Provide the [x, y] coordinate of the cell's center where the given text is located.  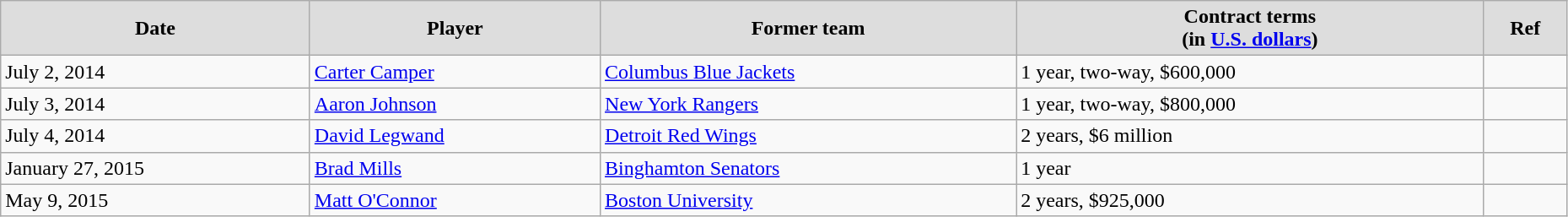
Player [455, 29]
1 year, two-way, $800,000 [1250, 104]
Boston University [808, 200]
July 3, 2014 [155, 104]
Binghamton Senators [808, 168]
Former team [808, 29]
2 years, $6 million [1250, 136]
May 9, 2015 [155, 200]
Ref [1525, 29]
January 27, 2015 [155, 168]
Contract terms(in U.S. dollars) [1250, 29]
Aaron Johnson [455, 104]
1 year, two-way, $600,000 [1250, 72]
1 year [1250, 168]
Carter Camper [455, 72]
Matt O'Connor [455, 200]
Date [155, 29]
July 4, 2014 [155, 136]
David Legwand [455, 136]
Brad Mills [455, 168]
2 years, $925,000 [1250, 200]
July 2, 2014 [155, 72]
Columbus Blue Jackets [808, 72]
New York Rangers [808, 104]
Detroit Red Wings [808, 136]
